Search for the cell housing the specified text and yield its (x, y) center coordinate. 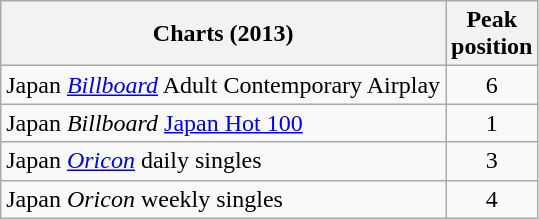
Charts (2013) (224, 34)
4 (492, 199)
Japan Oricon daily singles (224, 161)
Peakposition (492, 34)
Japan Billboard Japan Hot 100 (224, 123)
6 (492, 85)
Japan Billboard Adult Contemporary Airplay (224, 85)
3 (492, 161)
Japan Oricon weekly singles (224, 199)
1 (492, 123)
